For the text-containing cell, return its midpoint in [x, y] coordinate format. 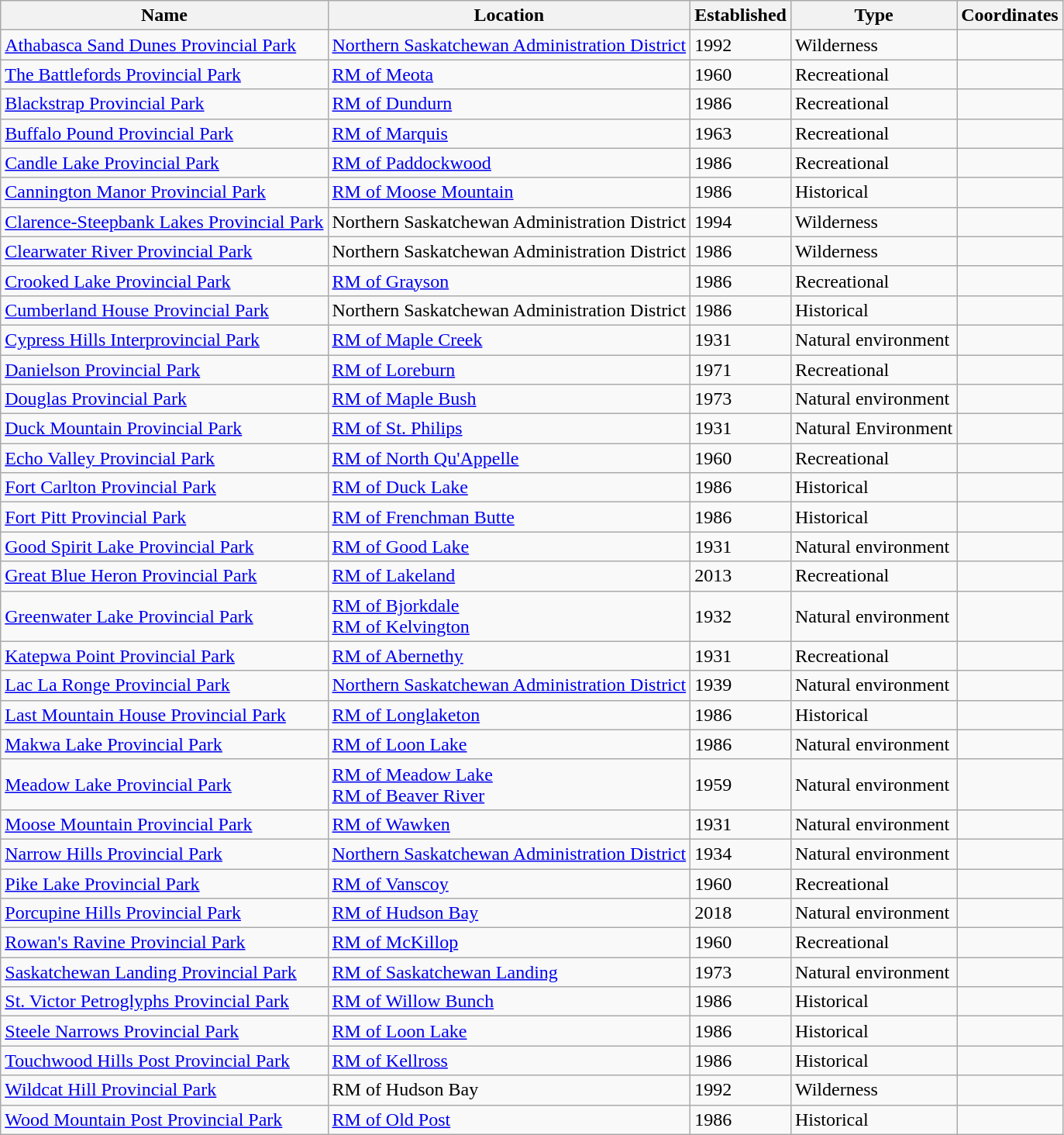
Blackstrap Provincial Park [164, 104]
Cumberland House Provincial Park [164, 310]
Touchwood Hills Post Provincial Park [164, 1061]
Name [164, 16]
Saskatchewan Landing Provincial Park [164, 972]
RM of Grayson [509, 281]
Moose Mountain Provincial Park [164, 824]
Narrow Hills Provincial Park [164, 854]
2018 [741, 913]
RM of Meota [509, 74]
RM of Saskatchewan Landing [509, 972]
Steele Narrows Provincial Park [164, 1031]
Katepwa Point Provincial Park [164, 656]
RM of Wawken [509, 824]
Douglas Provincial Park [164, 399]
Danielson Provincial Park [164, 370]
Candle Lake Provincial Park [164, 163]
The Battlefords Provincial Park [164, 74]
RM of Old Post [509, 1119]
Clearwater River Provincial Park [164, 251]
Established [741, 16]
Porcupine Hills Provincial Park [164, 913]
1932 [741, 616]
RM of Kellross [509, 1061]
1971 [741, 370]
Wildcat Hill Provincial Park [164, 1090]
Great Blue Heron Provincial Park [164, 576]
RM of Longlaketon [509, 715]
Fort Carlton Provincial Park [164, 488]
RM of Dundurn [509, 104]
Last Mountain House Provincial Park [164, 715]
Crooked Lake Provincial Park [164, 281]
RM of Abernethy [509, 656]
RM of Lakeland [509, 576]
RM of Paddockwood [509, 163]
Rowan's Ravine Provincial Park [164, 943]
RM of Maple Creek [509, 340]
Makwa Lake Provincial Park [164, 744]
Clarence-Steepbank Lakes Provincial Park [164, 222]
Fort Pitt Provincial Park [164, 517]
Coordinates [1010, 16]
RM of Duck Lake [509, 488]
Greenwater Lake Provincial Park [164, 616]
Cypress Hills Interprovincial Park [164, 340]
RM of St. Philips [509, 429]
Athabasca Sand Dunes Provincial Park [164, 45]
1959 [741, 785]
Good Spirit Lake Provincial Park [164, 547]
Type [873, 16]
RM of Marquis [509, 133]
St. Victor Petroglyphs Provincial Park [164, 1002]
RM of Vanscoy [509, 883]
Wood Mountain Post Provincial Park [164, 1119]
Meadow Lake Provincial Park [164, 785]
2013 [741, 576]
RM of North Qu'Appelle [509, 458]
Duck Mountain Provincial Park [164, 429]
Buffalo Pound Provincial Park [164, 133]
1939 [741, 685]
RM of McKillop [509, 943]
Echo Valley Provincial Park [164, 458]
Lac La Ronge Provincial Park [164, 685]
RM of Willow Bunch [509, 1002]
RM of BjorkdaleRM of Kelvington [509, 616]
Location [509, 16]
RM of Meadow LakeRM of Beaver River [509, 785]
1963 [741, 133]
RM of Maple Bush [509, 399]
RM of Good Lake [509, 547]
Natural Environment [873, 429]
RM of Loreburn [509, 370]
RM of Frenchman Butte [509, 517]
RM of Moose Mountain [509, 192]
Cannington Manor Provincial Park [164, 192]
Pike Lake Provincial Park [164, 883]
1994 [741, 222]
1934 [741, 854]
